Extract the [X, Y] coordinate from the center of the cell holding the provided text.  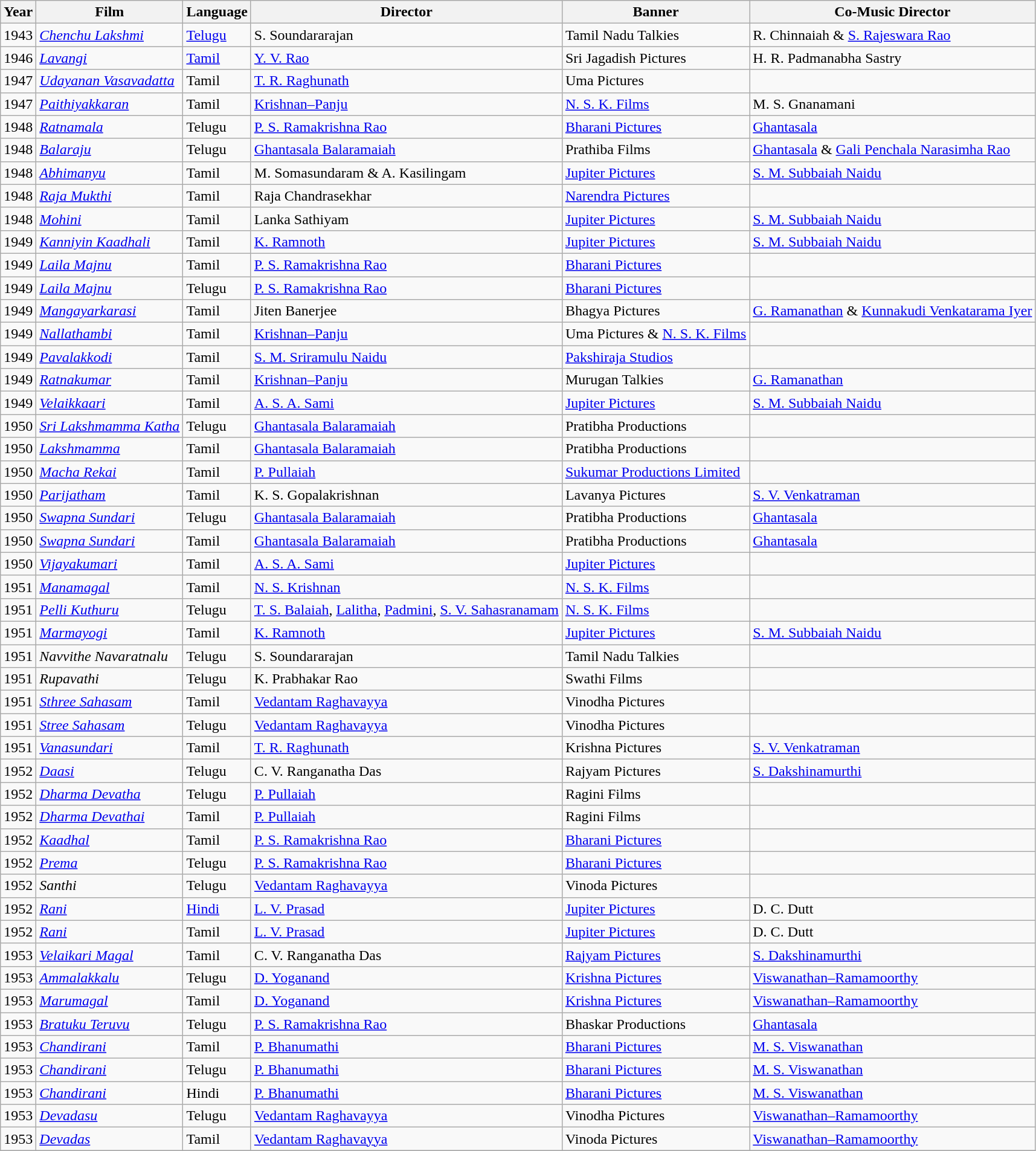
Marmayogi [110, 633]
Bhaskar Productions [655, 1024]
Manamagal [110, 587]
Uma Pictures [655, 81]
Santhi [110, 886]
Bratuku Teruvu [110, 1024]
Banner [655, 12]
Jiten Banerjee [406, 311]
G. Ramanathan & Kunnakudi Venkatarama Iyer [893, 311]
Mohini [110, 219]
Pakshiraja Studios [655, 357]
M. S. Gnanamani [893, 104]
Udayanan Vasavadatta [110, 81]
Narendra Pictures [655, 196]
Devadas [110, 1139]
Chenchu Lakshmi [110, 35]
Ratnamala [110, 127]
Raja Chandrasekhar [406, 196]
Pelli Kuthuru [110, 610]
Stree Sahasam [110, 725]
R. Chinnaiah & S. Rajeswara Rao [893, 35]
Language [217, 12]
M. Somasundaram & A. Kasilingam [406, 173]
Film [110, 12]
Abhimanyu [110, 173]
Year [18, 12]
Prema [110, 863]
Lanka Sathiyam [406, 219]
Prathiba Films [655, 150]
Kaadhal [110, 840]
Velaikkaari [110, 403]
Rupavathi [110, 679]
Director [406, 12]
Dharma Devatha [110, 794]
T. S. Balaiah, Lalitha, Padmini, S. V. Sahasranamam [406, 610]
Ratnakumar [110, 380]
S. M. Sriramulu Naidu [406, 357]
Lakshmamma [110, 449]
Velaikari Magal [110, 955]
Bhagya Pictures [655, 311]
Daasi [110, 771]
K. S. Gopalakrishnan [406, 495]
Raja Mukthi [110, 196]
Lavanya Pictures [655, 495]
Nallathambi [110, 334]
N. S. Krishnan [406, 587]
Murugan Talkies [655, 380]
Navvithe Navaratnalu [110, 656]
Swathi Films [655, 679]
Balaraju [110, 150]
K. Prabhakar Rao [406, 679]
Ammalakkalu [110, 978]
Paithiyakkaran [110, 104]
G. Ramanathan [893, 380]
Vanasundari [110, 748]
Parijatham [110, 495]
Marumagal [110, 1001]
Kanniyin Kaadhali [110, 242]
Vijayakumari [110, 564]
Macha Rekai [110, 472]
1946 [18, 58]
Dharma Devathai [110, 817]
Pavalakkodi [110, 357]
Sri Jagadish Pictures [655, 58]
Devadasu [110, 1116]
Sthree Sahasam [110, 702]
Uma Pictures & N. S. K. Films [655, 334]
H. R. Padmanabha Sastry [893, 58]
Lavangi [110, 58]
Sri Lakshmamma Katha [110, 426]
Sukumar Productions Limited [655, 472]
1943 [18, 35]
Y. V. Rao [406, 58]
Ghantasala & Gali Penchala Narasimha Rao [893, 150]
Mangayarkarasi [110, 311]
Co-Music Director [893, 12]
